Provide the (x, y) coordinate of the cell's center where the given text is located.  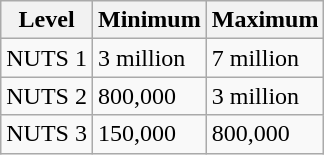
NUTS 2 (47, 96)
Minimum (149, 20)
7 million (265, 58)
150,000 (149, 134)
NUTS 1 (47, 58)
Maximum (265, 20)
NUTS 3 (47, 134)
Level (47, 20)
